Identify which cell holds the provided text, then report its (X, Y) central coordinate. 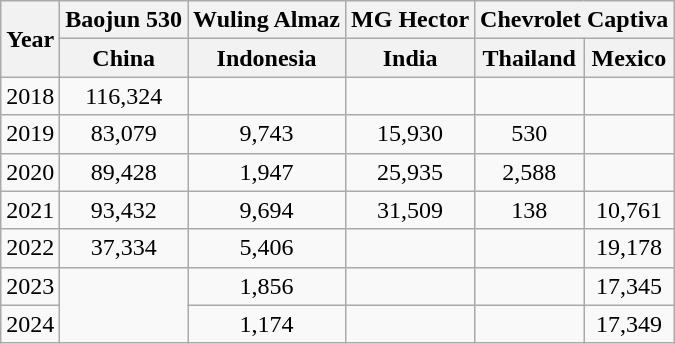
93,432 (124, 210)
9,743 (267, 134)
India (410, 58)
9,694 (267, 210)
2022 (30, 248)
Thailand (530, 58)
Wuling Almaz (267, 20)
17,345 (629, 286)
17,349 (629, 324)
2021 (30, 210)
Year (30, 39)
89,428 (124, 172)
2018 (30, 96)
1,947 (267, 172)
MG Hector (410, 20)
Mexico (629, 58)
530 (530, 134)
83,079 (124, 134)
China (124, 58)
2023 (30, 286)
2020 (30, 172)
25,935 (410, 172)
31,509 (410, 210)
19,178 (629, 248)
10,761 (629, 210)
2,588 (530, 172)
138 (530, 210)
Indonesia (267, 58)
Baojun 530 (124, 20)
2019 (30, 134)
15,930 (410, 134)
5,406 (267, 248)
1,174 (267, 324)
1,856 (267, 286)
Chevrolet Captiva (574, 20)
116,324 (124, 96)
2024 (30, 324)
37,334 (124, 248)
